For the text-containing cell, return its midpoint in (x, y) coordinate format. 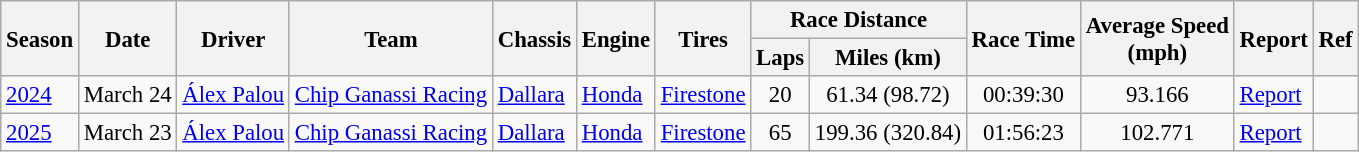
Engine (616, 38)
Miles (km) (888, 58)
Date (128, 38)
20 (780, 95)
Race Time (1023, 38)
Season (40, 38)
65 (780, 133)
Driver (233, 38)
102.771 (1157, 133)
199.36 (320.84) (888, 133)
March 24 (128, 95)
Race Distance (859, 20)
Chassis (534, 38)
March 23 (128, 133)
Average Speed(mph) (1157, 38)
2025 (40, 133)
Team (390, 38)
Tires (702, 38)
93.166 (1157, 95)
00:39:30 (1023, 95)
Laps (780, 58)
Ref (1336, 38)
61.34 (98.72) (888, 95)
2024 (40, 95)
01:56:23 (1023, 133)
